Search for the cell housing the specified text and yield its [x, y] center coordinate. 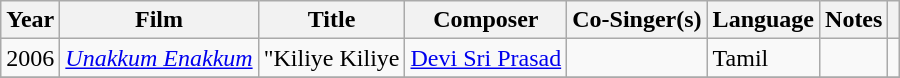
Language [763, 20]
Notes [854, 20]
Tamil [763, 58]
Title [332, 20]
Co-Singer(s) [637, 20]
Composer [486, 20]
Film [159, 20]
"Kiliye Kiliye [332, 58]
Year [30, 20]
2006 [30, 58]
Devi Sri Prasad [486, 58]
Unakkum Enakkum [159, 58]
